Identify which cell holds the provided text, then report its (x, y) central coordinate. 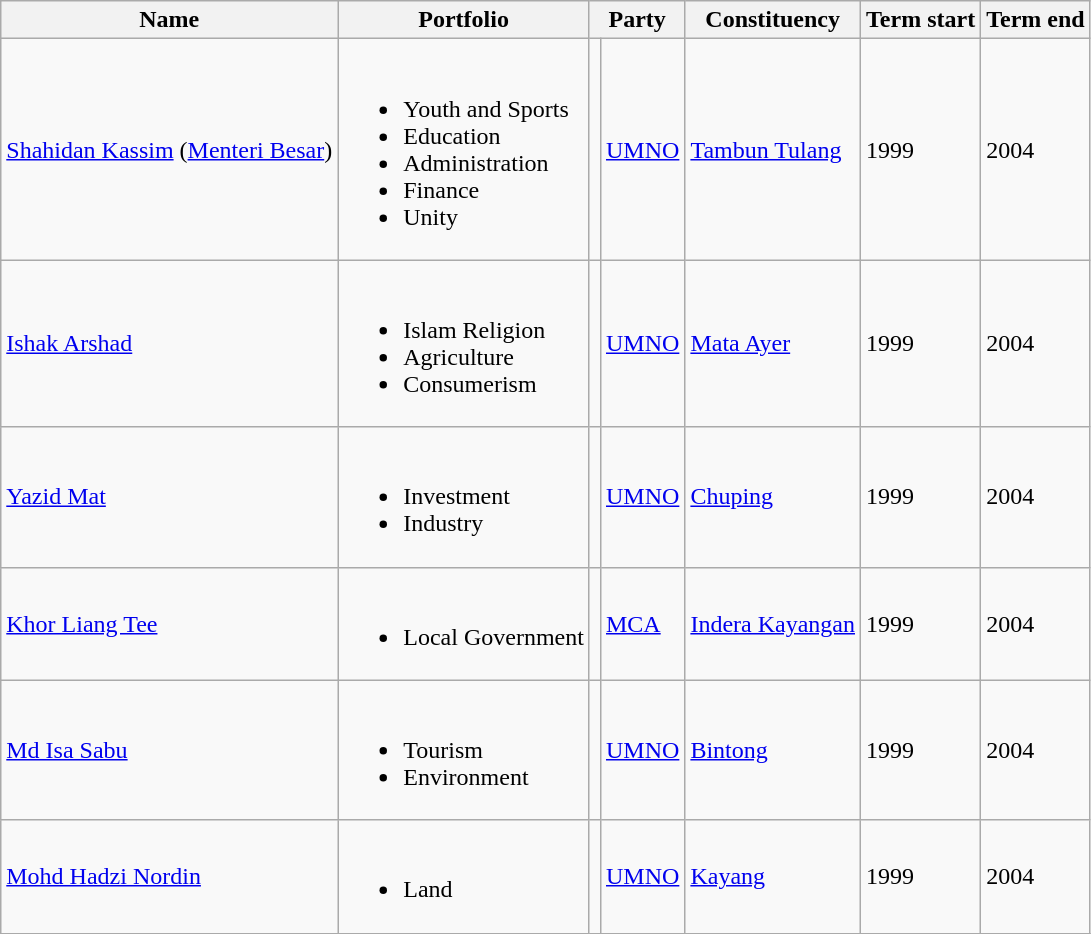
Mata Ayer (773, 344)
Party (636, 20)
Constituency (773, 20)
Term start (921, 20)
Khor Liang Tee (170, 624)
InvestmentIndustry (464, 497)
Mohd Hadzi Nordin (170, 876)
Local Government (464, 624)
Md Isa Sabu (170, 750)
Islam ReligionAgricultureConsumerism (464, 344)
Tambun Tulang (773, 150)
Chuping (773, 497)
Yazid Mat (170, 497)
MCA (642, 624)
TourismEnvironment (464, 750)
Land (464, 876)
Indera Kayangan (773, 624)
Bintong (773, 750)
Shahidan Kassim (Menteri Besar) (170, 150)
Term end (1036, 20)
Kayang (773, 876)
Portfolio (464, 20)
Name (170, 20)
Ishak Arshad (170, 344)
Youth and SportsEducationAdministrationFinanceUnity (464, 150)
